Locate the cell with the specified text and output its (x, y) center coordinate. 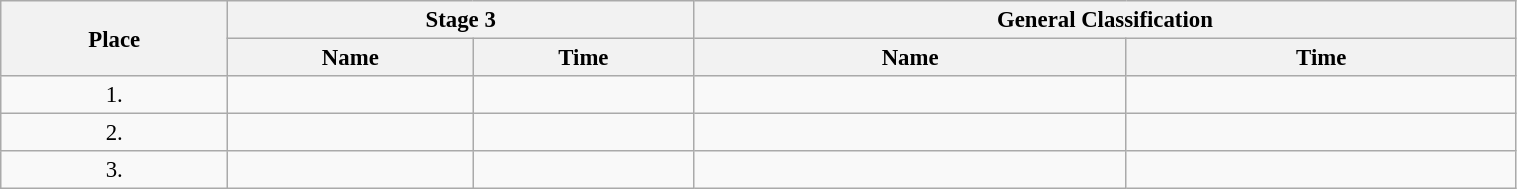
1. (114, 95)
3. (114, 170)
Stage 3 (461, 20)
General Classification (1105, 20)
2. (114, 133)
Place (114, 38)
